Search for the cell housing the specified text and yield its (X, Y) center coordinate. 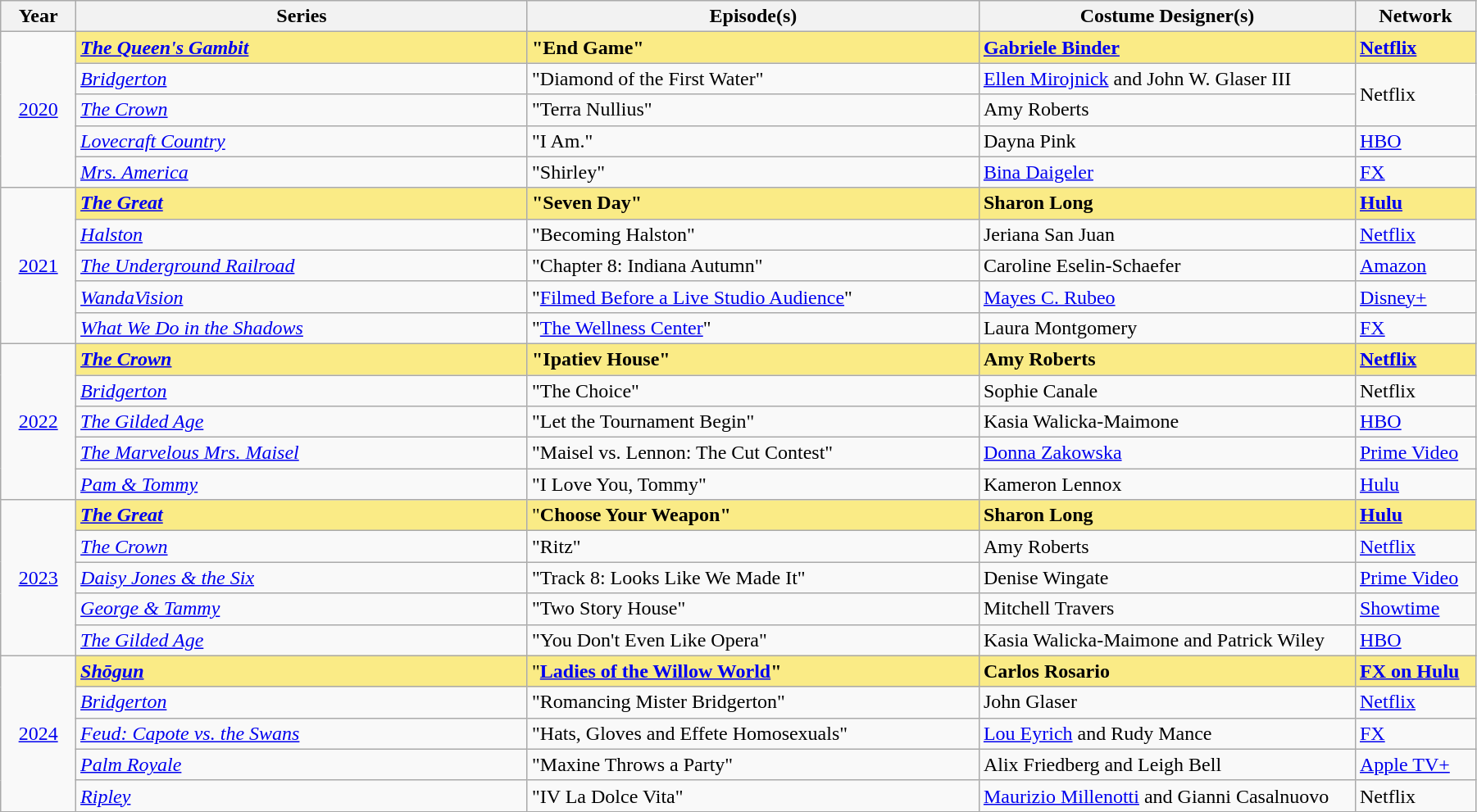
"Becoming Halston" (752, 234)
"Chapter 8: Indiana Autumn" (752, 265)
Disney+ (1415, 297)
Costume Designer(s) (1167, 16)
"You Don't Even Like Opera" (752, 640)
"Shirley" (752, 172)
Series (302, 16)
Gabriele Binder (1167, 48)
Carlos Rosario (1167, 671)
Mayes C. Rubeo (1167, 297)
"I Love You, Tommy" (752, 484)
Lovecraft Country (302, 141)
Amazon (1415, 265)
Sophie Canale (1167, 391)
"Terra Nullius" (752, 110)
"Let the Tournament Begin" (752, 422)
Donna Zakowska (1167, 453)
Shōgun (302, 671)
Caroline Eselin-Schaefer (1167, 265)
"Maxine Throws a Party" (752, 764)
Feud: Capote vs. the Swans (302, 733)
Dayna Pink (1167, 141)
"Ipatiev House" (752, 359)
WandaVision (302, 297)
"IV La Dolce Vita" (752, 796)
The Underground Railroad (302, 265)
"Filmed Before a Live Studio Audience" (752, 297)
Lou Eyrich and Rudy Mance (1167, 733)
Alix Friedberg and Leigh Bell (1167, 764)
What We Do in the Shadows (302, 328)
The Queen's Gambit (302, 48)
George & Tammy (302, 609)
Network (1415, 16)
John Glaser (1167, 702)
Daisy Jones & the Six (302, 578)
Ripley (302, 796)
Palm Royale (302, 764)
"Track 8: Looks Like We Made It" (752, 578)
Mrs. America (302, 172)
2020 (39, 110)
"End Game" (752, 48)
"Ritz" (752, 547)
2021 (39, 265)
Apple TV+ (1415, 764)
Showtime (1415, 609)
Laura Montgomery (1167, 328)
Halston (302, 234)
"Diamond of the First Water" (752, 79)
"I Am." (752, 141)
Kasia Walicka-Maimone and Patrick Wiley (1167, 640)
"Romancing Mister Bridgerton" (752, 702)
2024 (39, 733)
Bina Daigeler (1167, 172)
2022 (39, 421)
Pam & Tommy (302, 484)
Kasia Walicka-Maimone (1167, 422)
"The Choice" (752, 391)
Episode(s) (752, 16)
"Hats, Gloves and Effete Homosexuals" (752, 733)
Kameron Lennox (1167, 484)
FX on Hulu (1415, 671)
"Two Story House" (752, 609)
Ellen Mirojnick and John W. Glaser III (1167, 79)
Year (39, 16)
The Marvelous Mrs. Maisel (302, 453)
"Seven Day" (752, 203)
Denise Wingate (1167, 578)
2023 (39, 578)
Mitchell Travers (1167, 609)
"Ladies of the Willow World" (752, 671)
Maurizio Millenotti and Gianni Casalnuovo (1167, 796)
"Maisel vs. Lennon: The Cut Contest" (752, 453)
"The Wellness Center" (752, 328)
"Choose Your Weapon" (752, 515)
Jeriana San Juan (1167, 234)
